Capture the cell that displays the provided text and extract its [x, y] central coordinate. 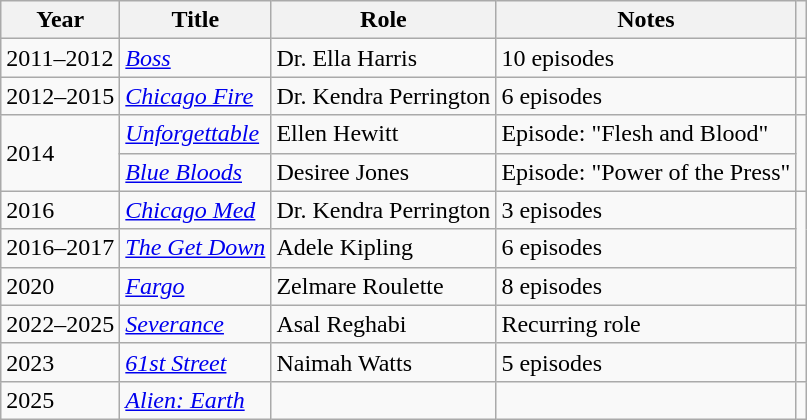
Year [60, 20]
Alien: Earth [196, 400]
Adele Kipling [384, 248]
Unforgettable [196, 134]
2016 [60, 210]
2025 [60, 400]
Chicago Fire [196, 96]
10 episodes [646, 58]
Role [384, 20]
Boss [196, 58]
The Get Down [196, 248]
Ellen Hewitt [384, 134]
Asal Reghabi [384, 324]
Dr. Ella Harris [384, 58]
2020 [60, 286]
2012–2015 [60, 96]
8 episodes [646, 286]
Desiree Jones [384, 172]
2011–2012 [60, 58]
Blue Bloods [196, 172]
Notes [646, 20]
Title [196, 20]
5 episodes [646, 362]
2014 [60, 153]
Episode: "Power of the Press" [646, 172]
2016–2017 [60, 248]
Recurring role [646, 324]
Severance [196, 324]
2022–2025 [60, 324]
Chicago Med [196, 210]
2023 [60, 362]
Zelmare Roulette [384, 286]
Naimah Watts [384, 362]
61st Street [196, 362]
Episode: "Flesh and Blood" [646, 134]
Fargo [196, 286]
3 episodes [646, 210]
